Determine the [X, Y] coordinate at the center of the cell enclosing the given text.  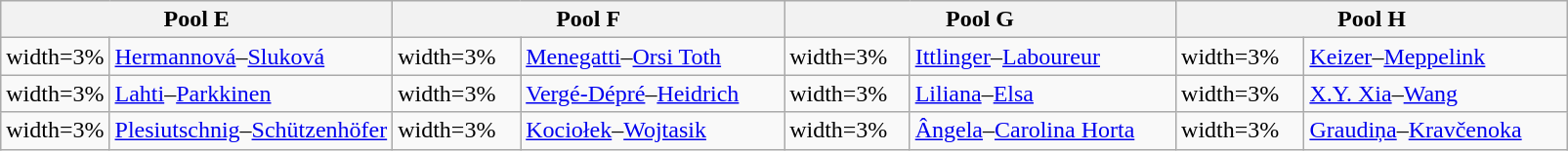
Pool H [1372, 19]
Ittlinger–Laboureur [1042, 57]
Vergé-Dépré–Heidrich [653, 94]
Menegatti–Orsi Toth [653, 57]
Pool E [197, 19]
Keizer–Meppelink [1436, 57]
X.Y. Xia–Wang [1436, 94]
Kociołek–Wojtasik [653, 131]
Liliana–Elsa [1042, 94]
Plesiutschnig–Schützenhöfer [251, 131]
Pool G [981, 19]
Ângela–Carolina Horta [1042, 131]
Hermannová–Sluková [251, 57]
Lahti–Parkkinen [251, 94]
Pool F [588, 19]
Graudiņa–Kravčenoka [1436, 131]
